Return (X, Y) of the center of cell containing provided text 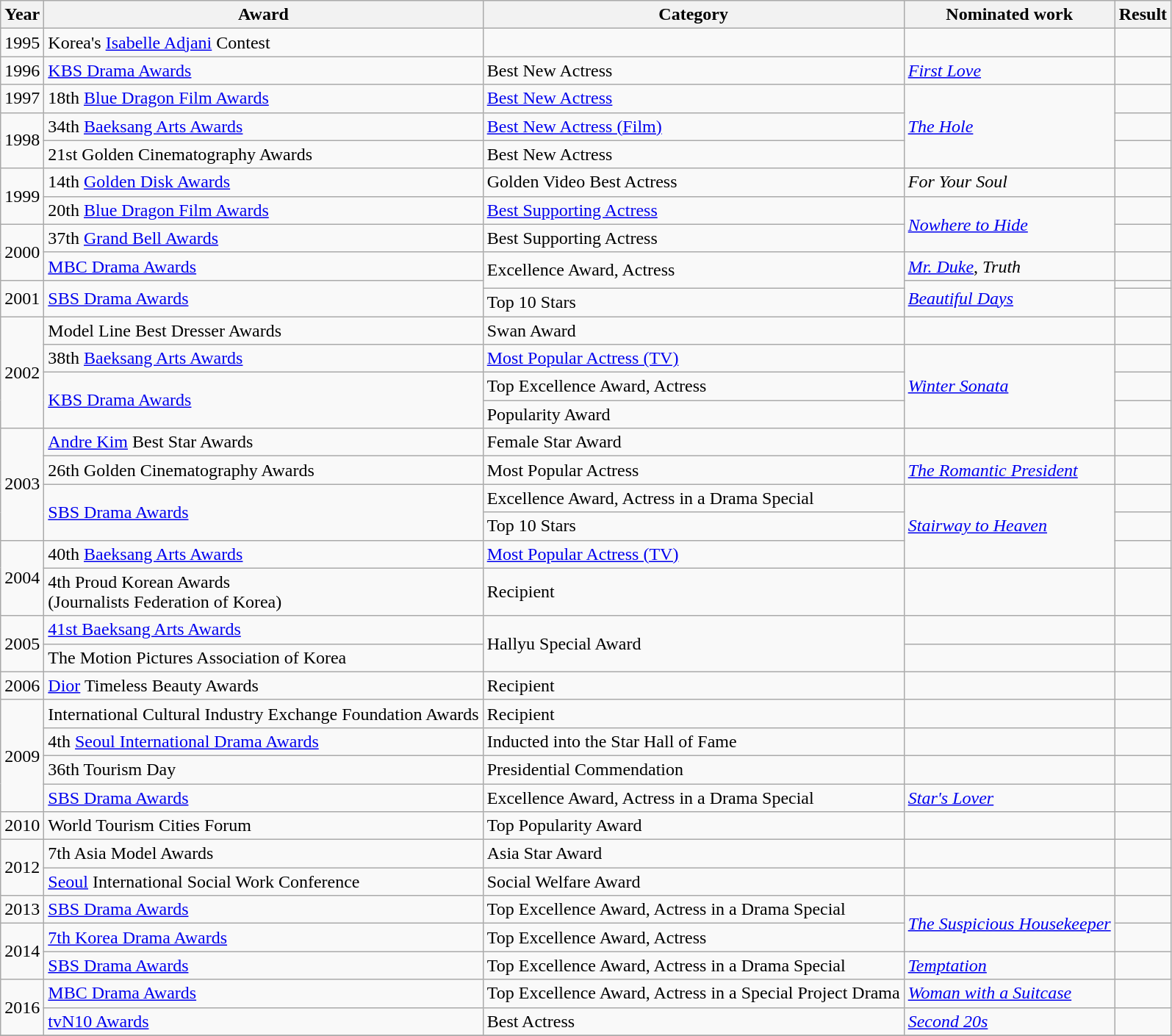
tvN10 Awards (263, 1021)
Swan Award (694, 330)
41st Baeksang Arts Awards (263, 630)
1995 (22, 43)
Excellence Award, Actress (694, 270)
7th Korea Drama Awards (263, 938)
Top Popularity Award (694, 826)
The Suspicious Housekeeper (1010, 924)
The Romantic President (1010, 470)
First Love (1010, 71)
Woman with a Suitcase (1010, 993)
2002 (22, 372)
21st Golden Cinematography Awards (263, 154)
1996 (22, 71)
2004 (22, 578)
Andre Kim Best Star Awards (263, 442)
Most Popular Actress (694, 470)
2013 (22, 910)
Social Welfare Award (694, 882)
2006 (22, 686)
The Motion Pictures Association of Korea (263, 658)
4th Proud Korean Awards (Journalists Federation of Korea) (263, 592)
2010 (22, 826)
Presidential Commendation (694, 769)
Seoul International Social Work Conference (263, 882)
1998 (22, 140)
Popularity Award (694, 414)
Stairway to Heaven (1010, 526)
2003 (22, 484)
2012 (22, 868)
38th Baeksang Arts Awards (263, 359)
Mr. Duke, Truth (1010, 266)
2001 (22, 298)
Star's Lover (1010, 797)
Best Actress (694, 1021)
36th Tourism Day (263, 769)
Temptation (1010, 965)
7th Asia Model Awards (263, 854)
2000 (22, 252)
2009 (22, 755)
20th Blue Dragon Film Awards (263, 210)
Nowhere to Hide (1010, 224)
Award (263, 15)
International Cultural Industry Exchange Foundation Awards (263, 713)
37th Grand Bell Awards (263, 238)
For Your Soul (1010, 182)
Winter Sonata (1010, 386)
Dior Timeless Beauty Awards (263, 686)
1999 (22, 196)
Nominated work (1010, 15)
Female Star Award (694, 442)
Inducted into the Star Hall of Fame (694, 741)
World Tourism Cities Forum (263, 826)
The Hole (1010, 126)
Result (1143, 15)
34th Baeksang Arts Awards (263, 126)
40th Baeksang Arts Awards (263, 554)
Top Excellence Award, Actress in a Special Project Drama (694, 993)
26th Golden Cinematography Awards (263, 470)
2005 (22, 644)
2016 (22, 1007)
Best New Actress (Film) (694, 126)
4th Seoul International Drama Awards (263, 741)
Year (22, 15)
Beautiful Days (1010, 298)
18th Blue Dragon Film Awards (263, 98)
Golden Video Best Actress (694, 182)
14th Golden Disk Awards (263, 182)
2014 (22, 952)
Hallyu Special Award (694, 644)
Model Line Best Dresser Awards (263, 330)
1997 (22, 98)
Category (694, 15)
Asia Star Award (694, 854)
Second 20s (1010, 1021)
Korea's Isabelle Adjani Contest (263, 43)
